Identify which cell holds the provided text, then report its (X, Y) central coordinate. 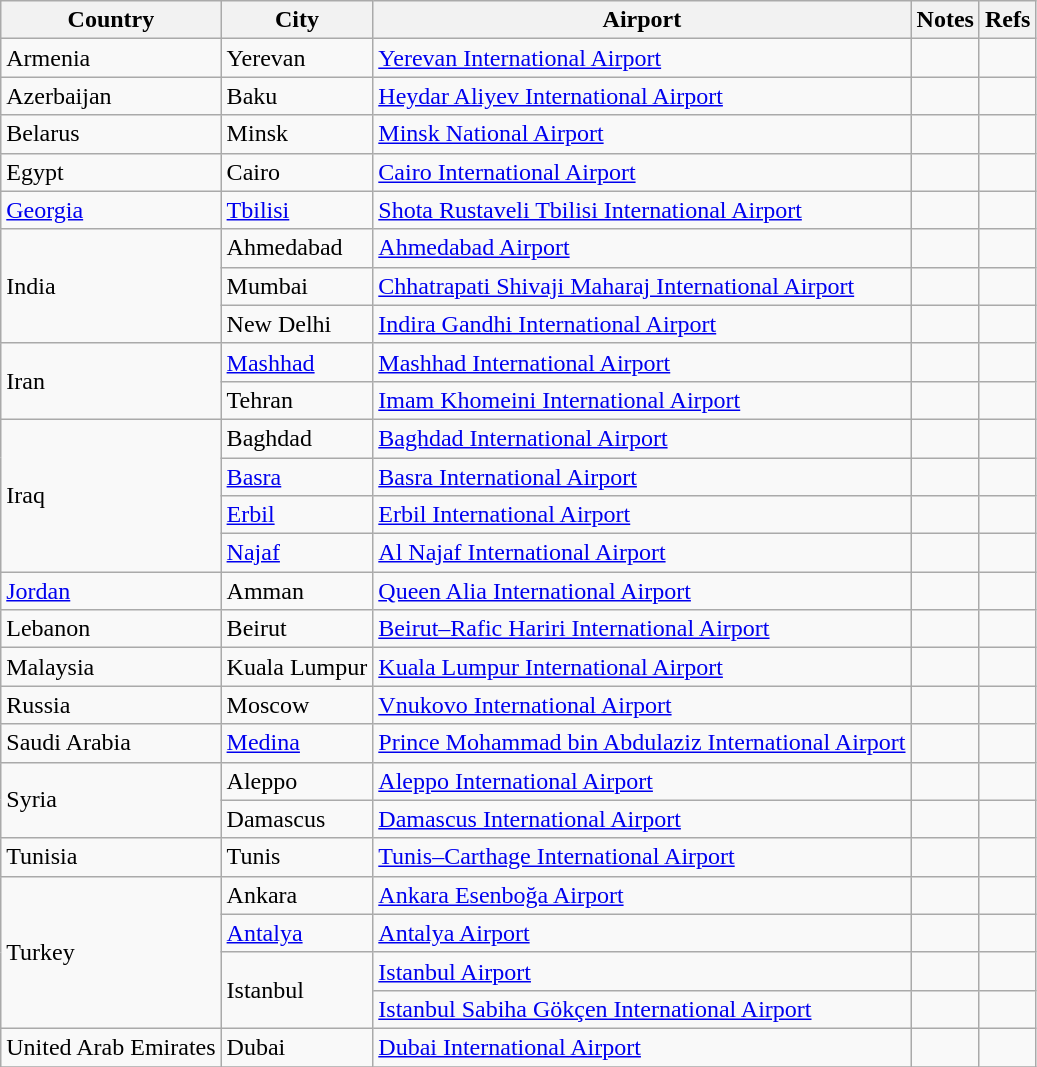
Kuala Lumpur (297, 667)
Heydar Aliyev International Airport (642, 96)
Turkey (111, 952)
Baghdad (297, 438)
Istanbul (297, 990)
Tehran (297, 400)
Al Najaf International Airport (642, 553)
Medina (297, 743)
Ankara Esenboğa Airport (642, 895)
Yerevan International Airport (642, 58)
Country (111, 20)
Dubai International Airport (642, 1047)
Basra International Airport (642, 477)
Mumbai (297, 286)
Malaysia (111, 667)
Tunis–Carthage International Airport (642, 857)
Minsk National Airport (642, 134)
Tbilisi (297, 210)
Cairo (297, 172)
Antalya (297, 933)
Aleppo International Airport (642, 781)
Mashhad International Airport (642, 362)
Syria (111, 800)
Tunisia (111, 857)
Egypt (111, 172)
Shota Rustaveli Tbilisi International Airport (642, 210)
Aleppo (297, 781)
City (297, 20)
Armenia (111, 58)
Queen Alia International Airport (642, 591)
Yerevan (297, 58)
Ahmedabad Airport (642, 248)
Georgia (111, 210)
New Delhi (297, 324)
Airport (642, 20)
Baku (297, 96)
Jordan (111, 591)
Beirut–Rafic Hariri International Airport (642, 629)
Mashhad (297, 362)
Iran (111, 381)
Refs (1007, 20)
Kuala Lumpur International Airport (642, 667)
Vnukovo International Airport (642, 705)
Imam Khomeini International Airport (642, 400)
Erbil International Airport (642, 515)
Russia (111, 705)
Dubai (297, 1047)
Istanbul Airport (642, 971)
Damascus (297, 819)
Beirut (297, 629)
Tunis (297, 857)
Azerbaijan (111, 96)
Basra (297, 477)
Damascus International Airport (642, 819)
Cairo International Airport (642, 172)
Prince Mohammad bin Abdulaziz International Airport (642, 743)
Lebanon (111, 629)
Najaf (297, 553)
Notes (945, 20)
Antalya Airport (642, 933)
Chhatrapati Shivaji Maharaj International Airport (642, 286)
India (111, 286)
Amman (297, 591)
United Arab Emirates (111, 1047)
Erbil (297, 515)
Saudi Arabia (111, 743)
Istanbul Sabiha Gökçen International Airport (642, 1009)
Moscow (297, 705)
Baghdad International Airport (642, 438)
Belarus (111, 134)
Ankara (297, 895)
Ahmedabad (297, 248)
Iraq (111, 495)
Minsk (297, 134)
Indira Gandhi International Airport (642, 324)
